Capture the cell that displays the provided text and extract its [X, Y] central coordinate. 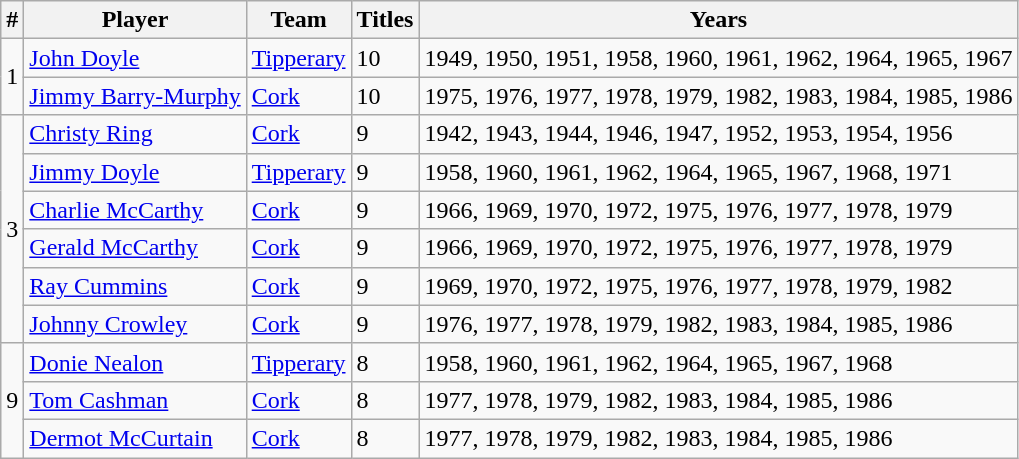
1976, 1977, 1978, 1979, 1982, 1983, 1984, 1985, 1986 [718, 324]
1958, 1960, 1961, 1962, 1964, 1965, 1967, 1968 [718, 362]
Gerald McCarthy [135, 248]
Jimmy Barry-Murphy [135, 96]
Years [718, 20]
1975, 1976, 1977, 1978, 1979, 1982, 1983, 1984, 1985, 1986 [718, 96]
Johnny Crowley [135, 324]
# [12, 20]
Ray Cummins [135, 286]
John Doyle [135, 58]
Donie Nealon [135, 362]
1942, 1943, 1944, 1946, 1947, 1952, 1953, 1954, 1956 [718, 134]
1969, 1970, 1972, 1975, 1976, 1977, 1978, 1979, 1982 [718, 286]
1949, 1950, 1951, 1958, 1960, 1961, 1962, 1964, 1965, 1967 [718, 58]
Player [135, 20]
1958, 1960, 1961, 1962, 1964, 1965, 1967, 1968, 1971 [718, 172]
Team [298, 20]
Jimmy Doyle [135, 172]
Tom Cashman [135, 400]
1 [12, 77]
Christy Ring [135, 134]
Titles [385, 20]
3 [12, 229]
Charlie McCarthy [135, 210]
Dermot McCurtain [135, 438]
